From the cell containing the given text, extract its center point as [X, Y] coordinate. 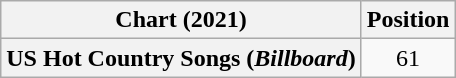
US Hot Country Songs (Billboard) [181, 58]
61 [408, 58]
Chart (2021) [181, 20]
Position [408, 20]
